Identify which cell holds the provided text, then report its (X, Y) central coordinate. 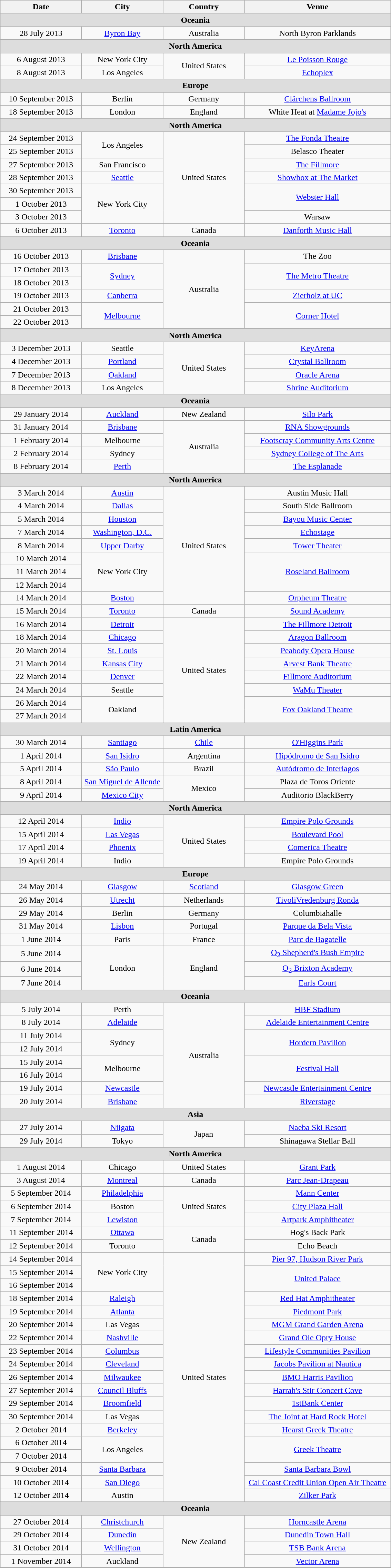
Corner Hotel (318, 315)
Harrah's Stir Concert Cove (318, 1390)
Jacobs Pavilion at Nautica (318, 1364)
7 March 2014 (41, 532)
Milwaukee (122, 1377)
15 March 2014 (41, 611)
9 April 2014 (41, 795)
5 April 2014 (41, 768)
St. Louis (122, 650)
Riverstage (318, 1101)
Lisbon (122, 926)
4 December 2013 (41, 361)
Oracle Arena (318, 374)
Grand Ole Opry House (318, 1338)
Lifestyle Communities Pavilion (318, 1351)
Cleveland (122, 1364)
21 October 2013 (41, 309)
Naeba Ski Resort (318, 1128)
Horncastle Arena (318, 1521)
Wellington (122, 1548)
Columbus (122, 1351)
Utrecht (122, 900)
United Palace (318, 1278)
Adelaide (122, 1022)
5 June 2014 (41, 953)
7 September 2014 (41, 1219)
3 March 2014 (41, 493)
Santa Barbara Bowl (318, 1469)
23 September 2014 (41, 1351)
18 September 2014 (41, 1298)
31 October 2014 (41, 1548)
31 May 2014 (41, 926)
Phoenix (122, 847)
8 February 2014 (41, 467)
Montreal (122, 1180)
7 June 2014 (41, 983)
Glasgow Green (318, 887)
30 March 2014 (41, 742)
12 October 2014 (41, 1495)
Santa Barbara (122, 1469)
1 February 2014 (41, 440)
Shinagawa Stellar Ball (318, 1141)
The Fillmore Detroit (318, 624)
City Plaza Hall (318, 1206)
Shrine Auditorium (318, 388)
18 October 2013 (41, 283)
Belasco Theater (318, 151)
11 March 2014 (41, 571)
Red Hat Amphitheater (318, 1298)
Crystal Ballroom (318, 361)
Roseland Ballroom (318, 571)
29 May 2014 (41, 913)
26 September 2014 (41, 1377)
Boulevard Pool (318, 834)
Argentina (204, 755)
6 October 2014 (41, 1443)
Aragon Ballroom (318, 637)
10 March 2014 (41, 558)
O2 Shepherd's Bush Empire (318, 953)
Vector Arena (318, 1561)
North Byron Parklands (318, 33)
16 September 2014 (41, 1285)
Philadelphia (122, 1193)
The Metro Theatre (318, 276)
City (122, 7)
Upper Darby (122, 545)
19 October 2013 (41, 296)
The Joint at Hard Rock Hotel (318, 1417)
10 October 2014 (41, 1482)
Greek Theatre (318, 1449)
Webster Hall (318, 197)
Scotland (204, 887)
Sound Academy (318, 611)
Netherlands (204, 900)
Auditorio BlackBerry (318, 795)
Date (41, 7)
6 June 2014 (41, 969)
14 September 2014 (41, 1259)
3 August 2014 (41, 1180)
Japan (204, 1134)
Columbiahalle (318, 913)
20 March 2014 (41, 650)
France (204, 939)
20 July 2014 (41, 1101)
7 December 2013 (41, 374)
Portland (122, 361)
Parque da Bela Vista (318, 926)
South Side Ballroom (318, 506)
São Paulo (122, 768)
Earls Court (318, 983)
28 September 2013 (41, 178)
Parc Jean-Drapeau (318, 1180)
11 September 2014 (41, 1233)
Fillmore Auditorium (318, 677)
2 February 2014 (41, 453)
1 April 2014 (41, 755)
1 June 2014 (41, 939)
4 March 2014 (41, 506)
Christchurch (122, 1521)
San Miguel de Allende (122, 782)
Atlanta (122, 1312)
Danforth Music Hall (318, 230)
Peabody Opera House (318, 650)
19 April 2014 (41, 861)
Echoplex (318, 72)
TSB Bank Arena (318, 1548)
17 October 2013 (41, 269)
28 July 2013 (41, 33)
27 March 2014 (41, 716)
Nashville (122, 1338)
Detroit (122, 624)
30 September 2014 (41, 1417)
Dunedin (122, 1535)
25 September 2013 (41, 151)
Santiago (122, 742)
Hipódromo de San Isidro (318, 755)
12 March 2014 (41, 585)
Washington, D.C. (122, 532)
24 September 2013 (41, 138)
Zilker Park (318, 1495)
Austin Music Hall (318, 493)
Bayou Music Center (318, 519)
29 September 2014 (41, 1403)
19 September 2014 (41, 1312)
5 July 2014 (41, 1009)
30 September 2013 (41, 191)
Piedmont Park (318, 1312)
12 July 2014 (41, 1049)
10 September 2013 (41, 99)
Chile (204, 742)
22 October 2013 (41, 322)
8 April 2014 (41, 782)
8 March 2014 (41, 545)
Ottawa (122, 1233)
5 March 2014 (41, 519)
Dallas (122, 506)
Portugal (204, 926)
29 October 2014 (41, 1535)
Niigata (122, 1128)
Houston (122, 519)
Footscray Community Arts Centre (318, 440)
Cal Coast Credit Union Open Air Theatre (318, 1482)
3 December 2013 (41, 348)
The Fillmore (318, 165)
15 April 2014 (41, 834)
Adelaide Entertainment Centre (318, 1022)
14 March 2014 (41, 598)
Pier 97, Hudson River Park (318, 1259)
8 July 2014 (41, 1022)
TivoliVredenburg Ronda (318, 900)
Fox Oakland Theatre (318, 709)
6 October 2013 (41, 230)
Echo Beach (318, 1246)
Festival Hall (318, 1068)
16 March 2014 (41, 624)
24 May 2014 (41, 887)
Mexico City (122, 795)
Raleigh (122, 1298)
27 October 2014 (41, 1521)
19 July 2014 (41, 1088)
Newcastle Entertainment Centre (318, 1088)
29 July 2014 (41, 1141)
Grant Park (318, 1167)
Brazil (204, 768)
6 August 2013 (41, 59)
5 September 2014 (41, 1193)
Tokyo (122, 1141)
Lewiston (122, 1219)
Warsaw (318, 217)
15 July 2014 (41, 1062)
Paris (122, 939)
Clärchens Ballroom (318, 99)
27 July 2014 (41, 1128)
21 March 2014 (41, 664)
18 March 2014 (41, 637)
Newcastle (122, 1088)
16 October 2013 (41, 256)
Hog's Back Park (318, 1233)
15 September 2014 (41, 1272)
Silo Park (318, 414)
The Zoo (318, 256)
1 August 2014 (41, 1167)
22 September 2014 (41, 1338)
Kansas City (122, 664)
Latin America (195, 729)
KeyArena (318, 348)
Comerica Theatre (318, 847)
Parc de Bagatelle (318, 939)
RNA Showgrounds (318, 427)
Asia (195, 1115)
18 September 2013 (41, 112)
20 September 2014 (41, 1325)
Plaza de Toros Oriente (318, 782)
Canberra (122, 296)
Sydney College of The Arts (318, 453)
2 October 2014 (41, 1430)
Tower Theater (318, 545)
BMO Harris Pavilion (318, 1377)
Arvest Bank Theatre (318, 664)
The Esplanade (318, 467)
16 July 2014 (41, 1075)
Showbox at The Market (318, 178)
17 April 2014 (41, 847)
12 April 2014 (41, 821)
26 March 2014 (41, 703)
Venue (318, 7)
San Isidro (122, 755)
Dunedin Town Hall (318, 1535)
O'Higgins Park (318, 742)
San Diego (122, 1482)
12 September 2014 (41, 1246)
24 March 2014 (41, 690)
Hordern Pavilion (318, 1042)
Le Poisson Rouge (318, 59)
Artpark Amphitheater (318, 1219)
Byron Bay (122, 33)
24 September 2014 (41, 1364)
6 September 2014 (41, 1206)
Hearst Greek Theatre (318, 1430)
The Fonda Theatre (318, 138)
Denver (122, 677)
Mexico (204, 788)
HBF Stadium (318, 1009)
1 October 2013 (41, 204)
3 October 2013 (41, 217)
O2 Brixton Academy (318, 969)
White Heat at Madame Jojo's (318, 112)
26 May 2014 (41, 900)
Orpheum Theatre (318, 598)
1 November 2014 (41, 1561)
22 March 2014 (41, 677)
27 September 2014 (41, 1390)
Zierholz at UC (318, 296)
7 October 2014 (41, 1456)
Berkeley (122, 1430)
31 January 2014 (41, 427)
WaMu Theater (318, 690)
Autódromo de Interlagos (318, 768)
San Francisco (122, 165)
8 December 2013 (41, 388)
29 January 2014 (41, 414)
Council Bluffs (122, 1390)
Country (204, 7)
27 September 2013 (41, 165)
11 July 2014 (41, 1036)
8 August 2013 (41, 72)
9 October 2014 (41, 1469)
1stBank Center (318, 1403)
Mann Center (318, 1193)
Broomfield (122, 1403)
MGM Grand Garden Arena (318, 1325)
Echostage (318, 532)
Glasgow (122, 887)
